Find where the given text appears and provide that cell's center as [X, Y] coordinate. 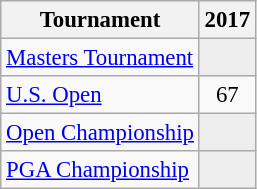
PGA Championship [100, 170]
2017 [227, 20]
Tournament [100, 20]
Masters Tournament [100, 58]
Open Championship [100, 133]
U.S. Open [100, 95]
67 [227, 95]
